From the cell containing the given text, extract its center point as [x, y] coordinate. 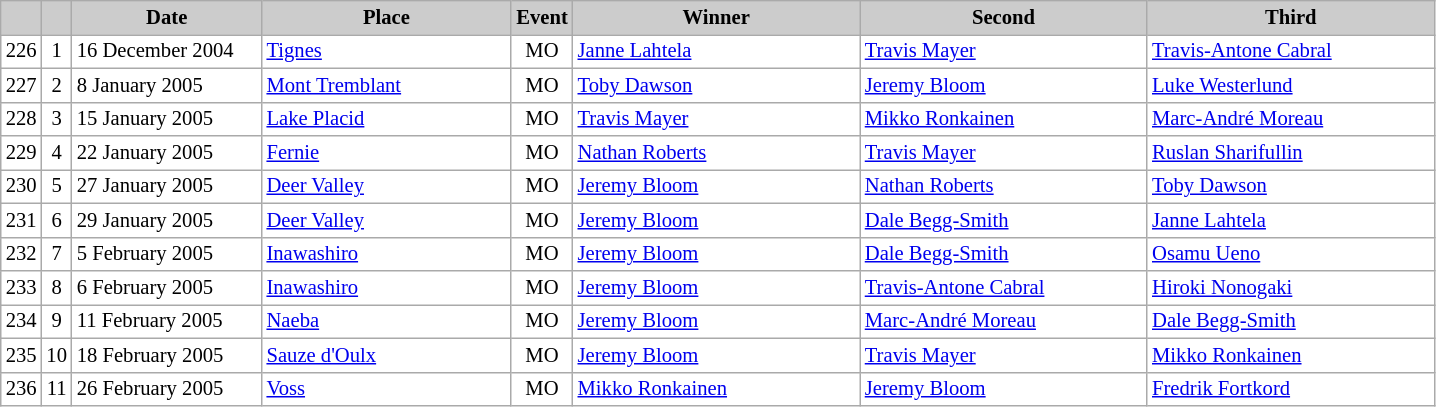
11 [56, 389]
235 [22, 355]
Luke Westerlund [1290, 85]
233 [22, 287]
Third [1290, 17]
Mont Tremblant [387, 85]
Osamu Ueno [1290, 254]
16 December 2004 [167, 51]
8 January 2005 [167, 85]
Second [1004, 17]
Sauze d'Oulx [387, 355]
234 [22, 321]
Event [542, 17]
229 [22, 153]
15 January 2005 [167, 119]
230 [22, 186]
Winner [716, 17]
Voss [387, 389]
8 [56, 287]
5 February 2005 [167, 254]
Place [387, 17]
9 [56, 321]
Date [167, 17]
Tignes [387, 51]
27 January 2005 [167, 186]
22 January 2005 [167, 153]
4 [56, 153]
231 [22, 220]
1 [56, 51]
7 [56, 254]
2 [56, 85]
6 February 2005 [167, 287]
228 [22, 119]
Naeba [387, 321]
5 [56, 186]
3 [56, 119]
Lake Placid [387, 119]
18 February 2005 [167, 355]
Ruslan Sharifullin [1290, 153]
226 [22, 51]
11 February 2005 [167, 321]
Fernie [387, 153]
236 [22, 389]
Fredrik Fortkord [1290, 389]
227 [22, 85]
29 January 2005 [167, 220]
Hiroki Nonogaki [1290, 287]
26 February 2005 [167, 389]
6 [56, 220]
10 [56, 355]
232 [22, 254]
